Locate the cell with the specified text and output its [x, y] center coordinate. 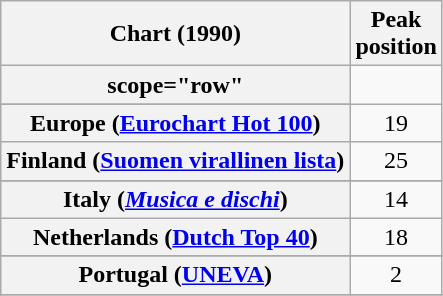
14 [396, 199]
Finland (Suomen virallinen lista) [176, 161]
25 [396, 161]
18 [396, 237]
Portugal (UNEVA) [176, 275]
19 [396, 123]
scope="row" [176, 85]
Netherlands (Dutch Top 40) [176, 237]
Europe (Eurochart Hot 100) [176, 123]
Peakposition [396, 34]
Chart (1990) [176, 34]
2 [396, 275]
Italy (Musica e dischi) [176, 199]
